Provide the (x, y) coordinate of the cell's center where the given text is located.  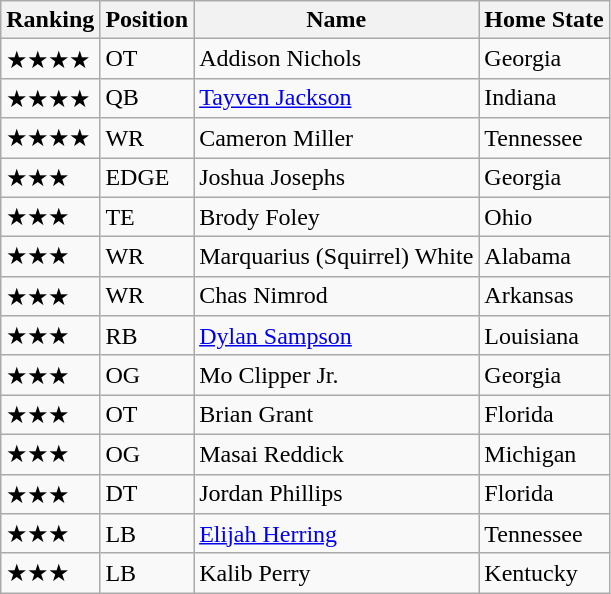
Tayven Jackson (336, 98)
Arkansas (544, 296)
Ranking (50, 20)
Brian Grant (336, 415)
Name (336, 20)
Masai Reddick (336, 454)
RB (147, 336)
Cameron Miller (336, 138)
Mo Clipper Jr. (336, 375)
QB (147, 98)
Michigan (544, 454)
Indiana (544, 98)
EDGE (147, 178)
Dylan Sampson (336, 336)
Brody Foley (336, 217)
Position (147, 20)
Jordan Phillips (336, 494)
DT (147, 494)
Kentucky (544, 573)
Ohio (544, 217)
TE (147, 217)
Louisiana (544, 336)
Home State (544, 20)
Chas Nimrod (336, 296)
Elijah Herring (336, 534)
Alabama (544, 257)
Kalib Perry (336, 573)
Joshua Josephs (336, 178)
Addison Nichols (336, 59)
Marquarius (Squirrel) White (336, 257)
